Detect which cell encompasses the target text, then output its [x, y] center coordinate. 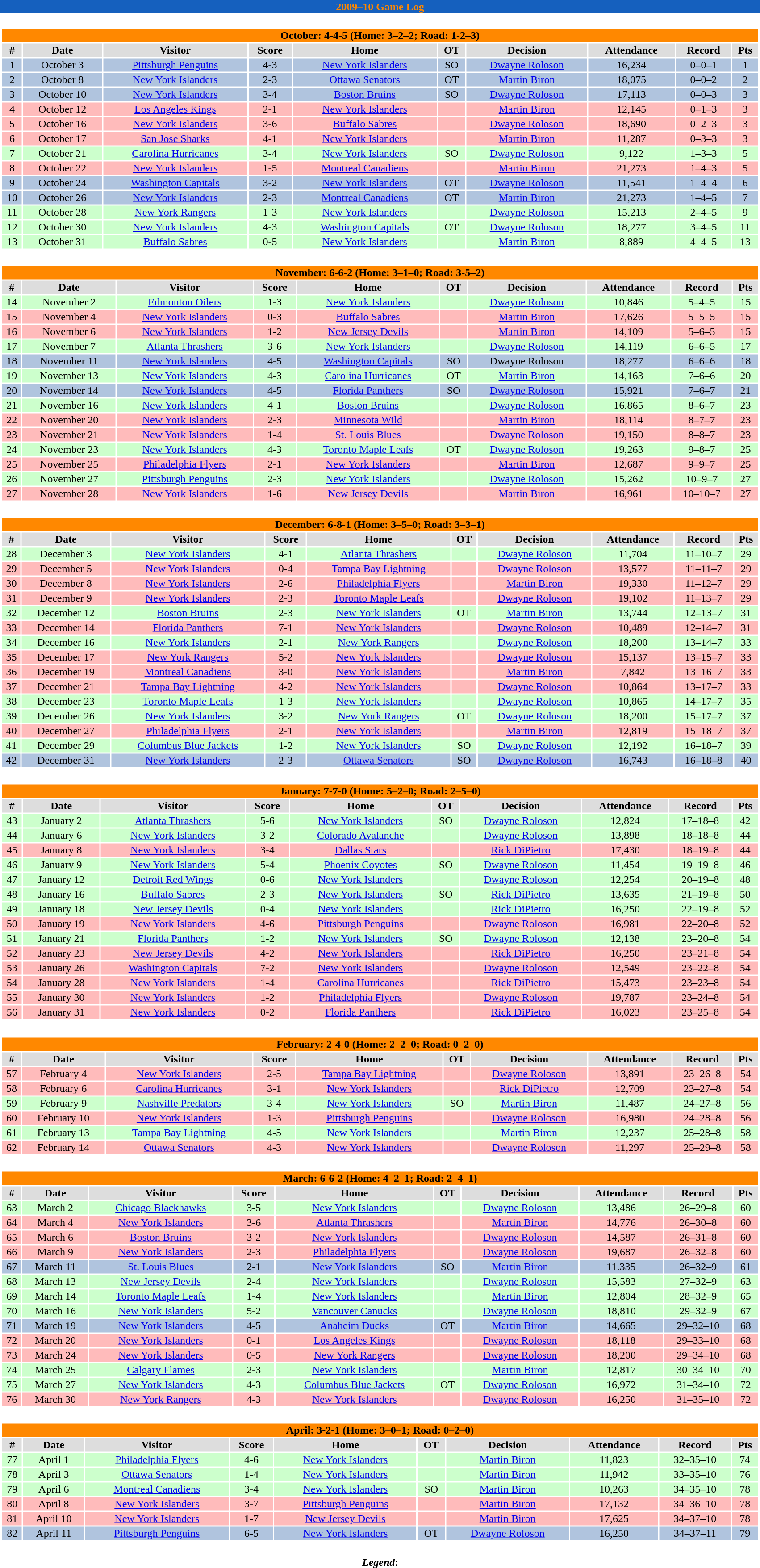
March 24 [55, 1355]
34–37–10 [695, 1519]
14–17–7 [704, 702]
Nashville Predators [179, 1104]
Detroit Red Wings [173, 879]
December 17 [66, 657]
0-6 [267, 879]
31–34–10 [698, 1385]
November 6 [69, 332]
19,687 [621, 1252]
11,942 [614, 1474]
December 3 [66, 554]
82 [12, 1533]
November 27 [69, 479]
23–27–8 [702, 1088]
13,744 [633, 613]
October 30 [63, 227]
16,980 [630, 1118]
November 23 [69, 450]
31–35–10 [698, 1399]
January 8 [61, 850]
13,486 [621, 1208]
0–2–3 [703, 124]
23–23–8 [700, 983]
November 20 [69, 420]
February: 2-4-0 (Home: 2–2–0; Road: 0–2–0) [380, 1045]
45 [12, 850]
29–32–10 [698, 1326]
Anaheim Ducks [355, 1326]
February 13 [63, 1133]
23–21–8 [700, 953]
15,473 [625, 983]
7-2 [267, 968]
Vancouver Canucks [355, 1311]
3-1 [274, 1088]
March: 6-6-2 (Home: 4–2–1; Road: 2–4–1) [380, 1179]
January 31 [61, 1012]
23–22–8 [700, 968]
6-5 [251, 1533]
Phoenix Coyotes [361, 865]
51 [12, 938]
April 10 [54, 1519]
November 4 [69, 317]
10,864 [633, 686]
December 26 [66, 716]
18,118 [621, 1340]
3-0 [286, 672]
November 21 [69, 435]
33–35–10 [695, 1474]
10,263 [614, 1489]
October 22 [63, 168]
Edmonton Oilers [185, 302]
11–12–7 [704, 584]
16,743 [633, 761]
18–19–8 [700, 850]
12,824 [625, 820]
38 [11, 702]
5-6 [267, 820]
18,810 [621, 1311]
October 26 [63, 198]
28–32–9 [698, 1296]
19,787 [625, 997]
October 10 [63, 94]
17,113 [631, 94]
October 8 [63, 80]
January 26 [61, 968]
11,541 [631, 183]
March 25 [55, 1370]
13,577 [633, 569]
7–6–7 [702, 391]
80 [12, 1504]
17–18–8 [700, 820]
16–18–8 [704, 761]
18,114 [629, 420]
17,430 [625, 850]
11,287 [631, 139]
December 27 [66, 731]
10,489 [633, 627]
January 9 [61, 865]
26–32–8 [698, 1252]
12,549 [625, 968]
12–14–7 [704, 627]
December 21 [66, 686]
January 2 [61, 820]
October 12 [63, 109]
11,487 [630, 1104]
March 11 [55, 1267]
January 18 [61, 909]
24 [12, 450]
8,889 [631, 242]
36 [11, 672]
19,330 [633, 584]
24–27–8 [702, 1104]
13–17–7 [704, 686]
22–19–8 [700, 909]
32 [11, 613]
15,583 [621, 1281]
2-6 [286, 584]
81 [12, 1519]
February 9 [63, 1104]
4–4–5 [703, 242]
15,262 [629, 479]
62 [12, 1147]
9–8–7 [702, 450]
69 [12, 1296]
0–0–1 [703, 65]
23–26–8 [702, 1074]
14,776 [621, 1222]
March 9 [55, 1252]
January 19 [61, 924]
December 12 [66, 613]
15,137 [633, 657]
January 23 [61, 953]
7,842 [633, 672]
13,635 [625, 895]
16–18–7 [704, 745]
1–4–5 [703, 198]
5–5–5 [702, 317]
16,961 [629, 493]
16,865 [629, 405]
San Jose Sharks [175, 139]
30 [11, 584]
34–35–10 [695, 1489]
March 16 [55, 1311]
5–6–5 [702, 332]
December 29 [66, 745]
December 31 [66, 761]
73 [12, 1355]
January 21 [61, 938]
January 6 [61, 836]
12,237 [630, 1133]
3-7 [251, 1504]
October 16 [63, 124]
8–6–7 [702, 405]
December 14 [66, 627]
16,981 [625, 924]
6–6–6 [702, 361]
18,075 [631, 80]
29–32–9 [698, 1311]
2–4–5 [703, 212]
2009–10 Game Log [380, 7]
26–32–9 [698, 1267]
34 [11, 643]
13–15–7 [704, 657]
77 [12, 1460]
February 14 [63, 1147]
October 28 [63, 212]
19,102 [633, 598]
11,704 [633, 554]
47 [12, 879]
9–9–7 [702, 464]
April 3 [54, 1474]
17,132 [614, 1504]
11.335 [621, 1267]
41 [11, 745]
December 5 [66, 569]
April 8 [54, 1504]
12,804 [621, 1296]
12,819 [633, 731]
12,687 [629, 464]
October 3 [63, 65]
Dallas Stars [361, 850]
October 21 [63, 153]
Chicago Blackhawks [161, 1208]
18–18–8 [700, 836]
March 27 [55, 1385]
7-1 [286, 627]
24–28–8 [702, 1118]
14,665 [621, 1326]
0–3–3 [703, 139]
November 28 [69, 493]
29–34–10 [698, 1355]
October 24 [63, 183]
11–13–7 [704, 598]
8–8–7 [702, 435]
19,263 [629, 450]
0–0–2 [703, 80]
0–1–3 [703, 109]
November 14 [69, 391]
29–33–10 [698, 1340]
32–35–10 [695, 1460]
March 14 [55, 1296]
15,921 [629, 391]
Minnesota Wild [368, 420]
January 16 [61, 895]
25–28–8 [702, 1133]
12,709 [630, 1088]
December 8 [66, 584]
January 12 [61, 879]
11,823 [614, 1460]
December 9 [66, 598]
October 31 [63, 242]
0–0–3 [703, 94]
1–4–3 [703, 168]
11–10–7 [704, 554]
12–13–7 [704, 613]
13,891 [630, 1074]
19 [12, 376]
March 13 [55, 1281]
26 [12, 479]
March 19 [55, 1326]
27–32–9 [698, 1281]
Calgary Flames [161, 1370]
January 30 [61, 997]
1-6 [275, 493]
25–29–8 [702, 1147]
12,254 [625, 879]
53 [12, 968]
April 1 [54, 1460]
26–31–8 [698, 1238]
21–19–8 [700, 895]
28 [11, 554]
January: 7-7-0 (Home: 5–2–0; Road: 2–5–0) [380, 791]
April 11 [54, 1533]
10,846 [629, 302]
13–16–7 [704, 672]
30–34–10 [698, 1370]
18,690 [631, 124]
22–20–8 [700, 924]
April: 3-2-1 (Home: 3–0–1; Road: 0–2–0) [380, 1430]
November 2 [69, 302]
23–24–8 [700, 997]
7–6–6 [702, 376]
March 2 [55, 1208]
22 [12, 420]
November 11 [69, 361]
13,898 [625, 836]
19,150 [629, 435]
43 [12, 820]
February 4 [63, 1074]
12,138 [625, 938]
57 [12, 1074]
34–37–11 [695, 1533]
4 [12, 109]
16,023 [625, 1012]
14,587 [621, 1238]
14 [12, 302]
6–6–5 [702, 346]
15–17–7 [704, 716]
December 23 [66, 702]
October: 4-4-5 (Home: 3–2–2; Road: 1-2–3) [380, 35]
November 16 [69, 405]
0-3 [275, 317]
15–18–7 [704, 731]
10,865 [633, 702]
March 4 [55, 1222]
16,234 [631, 65]
59 [12, 1104]
January 28 [61, 983]
71 [12, 1326]
0-2 [267, 1012]
11–11–7 [704, 569]
14,163 [629, 376]
3–4–5 [703, 227]
8–7–7 [702, 420]
March 30 [55, 1399]
14,109 [629, 332]
November 13 [69, 376]
17,625 [614, 1519]
1–4–4 [703, 183]
26–30–8 [698, 1222]
February 6 [63, 1088]
23–20–8 [700, 938]
12,145 [631, 109]
17,626 [629, 317]
23–25–8 [700, 1012]
5–4–5 [702, 302]
19–19–8 [700, 865]
12 [12, 227]
16 [12, 332]
13–14–7 [704, 643]
March 6 [55, 1238]
10–10–7 [702, 493]
October 17 [63, 139]
December: 6-8-1 (Home: 3–5–0; Road: 3–3–1) [380, 525]
1-5 [270, 168]
5-4 [267, 865]
12,192 [633, 745]
1–3–3 [703, 153]
April 6 [54, 1489]
14,119 [629, 346]
20–19–8 [700, 879]
November: 6-6-2 (Home: 3–1–0; Road: 3-5–2) [380, 273]
2-4 [254, 1281]
66 [12, 1252]
December 19 [66, 672]
November 25 [69, 464]
Colorado Avalanche [361, 836]
November 7 [69, 346]
10–9–7 [702, 479]
10 [12, 198]
December 16 [66, 643]
49 [12, 909]
3-5 [254, 1208]
26–29–8 [698, 1208]
11,454 [625, 865]
February 10 [63, 1118]
9,122 [631, 153]
16,972 [621, 1385]
75 [12, 1385]
8 [12, 168]
2-5 [274, 1074]
11,297 [630, 1147]
34–36–10 [695, 1504]
0-1 [254, 1340]
1-7 [251, 1519]
March 20 [55, 1340]
15,213 [631, 212]
12,817 [621, 1370]
64 [12, 1222]
55 [12, 997]
